Scan for the cell matching the given text and deliver its [x, y] coordinate at center. 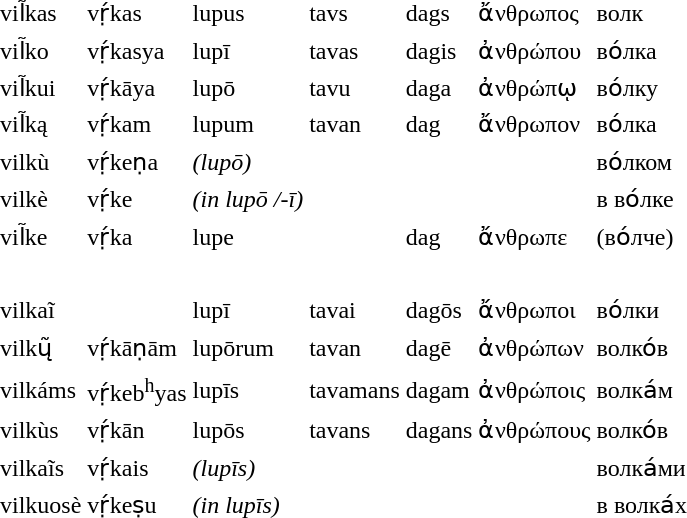
ἀνθρώπῳ [534, 88]
lupō [248, 88]
vṛ́kasya [137, 51]
ἄνθρωπε [534, 237]
lupōs [248, 431]
vṛ́kāya [137, 88]
(in lupō /-ī) [248, 200]
ἀνθρώπου [534, 51]
ἀνθρώποις [534, 390]
lupum [248, 126]
lupīs [248, 390]
tavamans [355, 390]
dagē [439, 349]
vṛ́ka [137, 237]
dagis [439, 51]
vṛ́keṇa [137, 163]
lupōrum [248, 349]
vṛ́kān [137, 431]
(lupō) [248, 163]
dagam [439, 390]
(lupīs) [248, 468]
ἀνθρώπους [534, 431]
vṛ́kāṇām [137, 349]
vṛ́kebhyas [137, 390]
tavas [355, 51]
daga [439, 88]
ἄνθρωποι [534, 312]
ἀνθρώπων [534, 349]
tavans [355, 431]
dagans [439, 431]
vṛ́kam [137, 126]
tavai [355, 312]
vṛ́ke [137, 200]
dagōs [439, 312]
vṛ́kais [137, 468]
lupe [248, 237]
ἄνθρωπον [534, 126]
tavu [355, 88]
